Locate the cell with the specified text and output its (x, y) center coordinate. 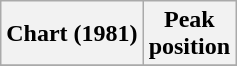
Chart (1981) (72, 34)
Peakposition (189, 34)
